Return [x, y] of the center of cell containing provided text 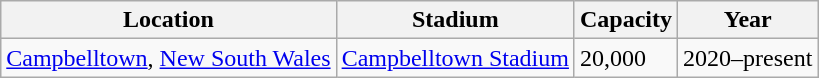
Year [748, 20]
Stadium [455, 20]
Location [168, 20]
Capacity [626, 20]
2020–present [748, 58]
Campbelltown Stadium [455, 58]
Campbelltown, New South Wales [168, 58]
20,000 [626, 58]
